From the cell containing the given text, extract its center point as [X, Y] coordinate. 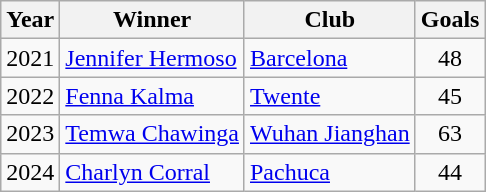
Wuhan Jianghan [330, 134]
45 [450, 96]
Goals [450, 20]
Temwa Chawinga [152, 134]
Pachuca [330, 172]
2024 [30, 172]
Year [30, 20]
2022 [30, 96]
44 [450, 172]
48 [450, 58]
63 [450, 134]
Winner [152, 20]
Jennifer Hermoso [152, 58]
Charlyn Corral [152, 172]
2023 [30, 134]
Twente [330, 96]
Club [330, 20]
Fenna Kalma [152, 96]
Barcelona [330, 58]
2021 [30, 58]
